Return the [x, y] coordinate for the center point of the cell that contains the specified text.  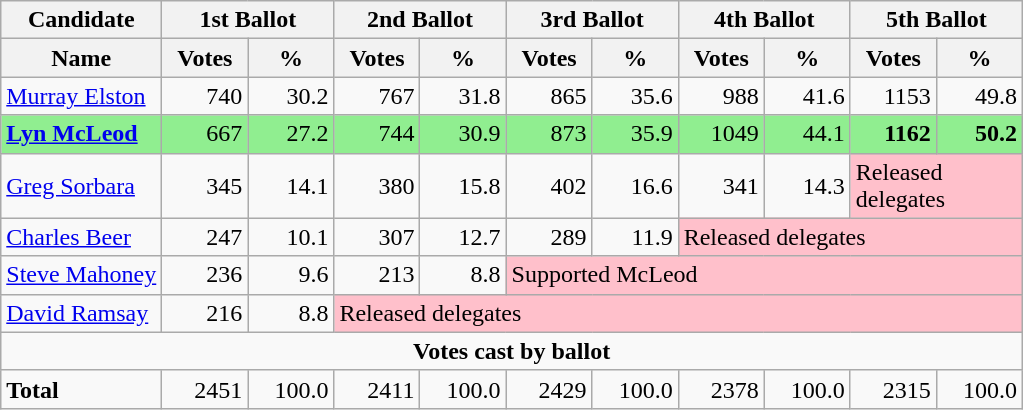
41.6 [807, 96]
767 [377, 96]
216 [205, 313]
667 [205, 134]
289 [549, 237]
Supported McLeod [764, 275]
380 [377, 186]
Lyn McLeod [82, 134]
402 [549, 186]
David Ramsay [82, 313]
307 [377, 237]
Name [82, 58]
247 [205, 237]
Votes cast by ballot [512, 351]
Steve Mahoney [82, 275]
50.2 [979, 134]
1153 [893, 96]
2378 [721, 389]
2nd Ballot [420, 20]
865 [549, 96]
14.1 [291, 186]
345 [205, 186]
49.8 [979, 96]
2451 [205, 389]
3rd Ballot [592, 20]
35.6 [635, 96]
5th Ballot [936, 20]
236 [205, 275]
12.7 [463, 237]
Murray Elston [82, 96]
15.8 [463, 186]
1st Ballot [248, 20]
Total [82, 389]
31.8 [463, 96]
2429 [549, 389]
16.6 [635, 186]
9.6 [291, 275]
35.9 [635, 134]
11.9 [635, 237]
10.1 [291, 237]
213 [377, 275]
14.3 [807, 186]
988 [721, 96]
744 [377, 134]
4th Ballot [764, 20]
Candidate [82, 20]
873 [549, 134]
Charles Beer [82, 237]
30.2 [291, 96]
1049 [721, 134]
Greg Sorbara [82, 186]
740 [205, 96]
2315 [893, 389]
44.1 [807, 134]
30.9 [463, 134]
27.2 [291, 134]
2411 [377, 389]
341 [721, 186]
1162 [893, 134]
